Pinpoint the cell where the given text exists, returning its [x, y] midpoint coordinate. 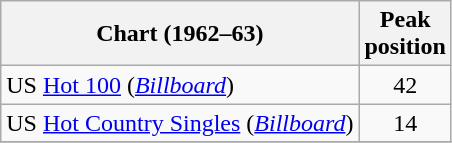
US Hot Country Singles (Billboard) [180, 123]
Chart (1962–63) [180, 34]
14 [405, 123]
Peakposition [405, 34]
42 [405, 85]
US Hot 100 (Billboard) [180, 85]
